Provide the (x, y) coordinate of the cell's center where the given text is located.  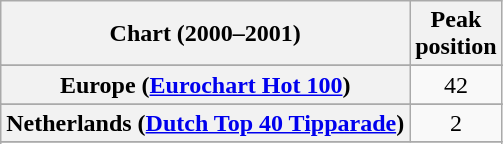
2 (456, 123)
Chart (2000–2001) (206, 34)
Europe (Eurochart Hot 100) (206, 85)
42 (456, 85)
Peakposition (456, 34)
Netherlands (Dutch Top 40 Tipparade) (206, 123)
